Pinpoint the cell where the given text exists, returning its [X, Y] midpoint coordinate. 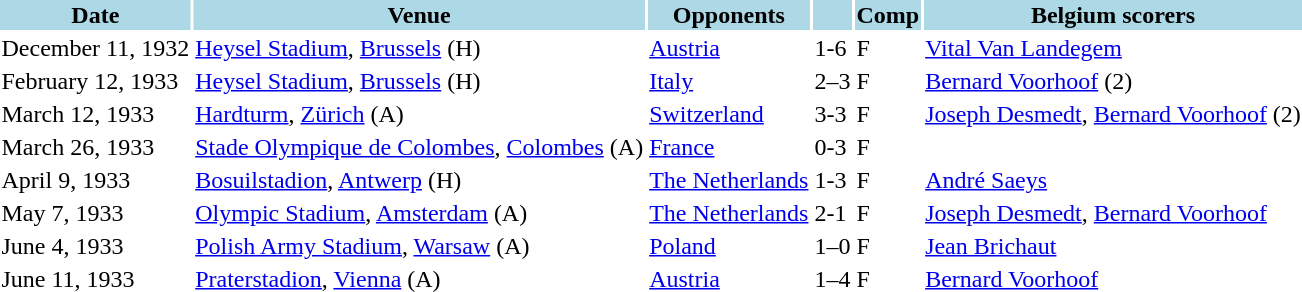
Italy [729, 81]
France [729, 147]
December 11, 1932 [96, 48]
Bosuilstadion, Antwerp (H) [420, 180]
June 4, 1933 [96, 246]
2-1 [832, 213]
Venue [420, 15]
1-6 [832, 48]
Poland [729, 246]
Hardturm, Zürich (A) [420, 114]
0-3 [832, 147]
Stade Olympique de Colombes, Colombes (A) [420, 147]
Austria [729, 48]
Opponents [729, 15]
April 9, 1933 [96, 180]
1-3 [832, 180]
March 12, 1933 [96, 114]
1–0 [832, 246]
Switzerland [729, 114]
2–3 [832, 81]
Polish Army Stadium, Warsaw (A) [420, 246]
March 26, 1933 [96, 147]
February 12, 1933 [96, 81]
Olympic Stadium, Amsterdam (A) [420, 213]
May 7, 1933 [96, 213]
3-3 [832, 114]
Date [96, 15]
Comp [888, 15]
